Locate the cell with the specified text and output its (x, y) center coordinate. 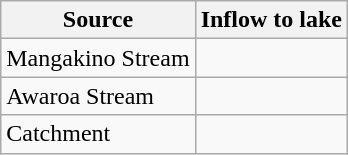
Awaroa Stream (98, 96)
Mangakino Stream (98, 58)
Source (98, 20)
Inflow to lake (271, 20)
Catchment (98, 134)
